Provide the [x, y] coordinate of the cell's center where the given text is located.  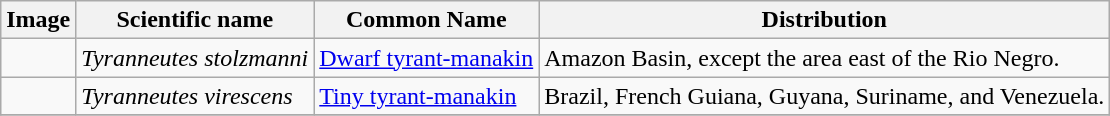
Tiny tyrant-manakin [426, 96]
Brazil, French Guiana, Guyana, Suriname, and Venezuela. [824, 96]
Image [38, 20]
Scientific name [195, 20]
Dwarf tyrant-manakin [426, 58]
Distribution [824, 20]
Common Name [426, 20]
Tyranneutes stolzmanni [195, 58]
Amazon Basin, except the area east of the Rio Negro. [824, 58]
Tyranneutes virescens [195, 96]
